For the text-containing cell, return its midpoint in [x, y] coordinate format. 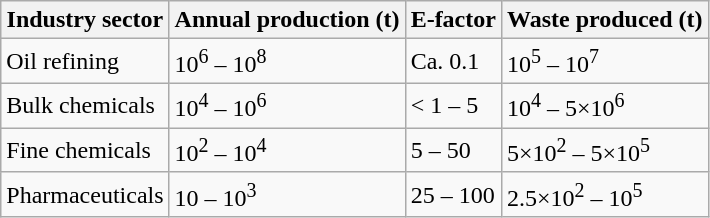
E-factor [453, 20]
Bulk chemicals [85, 106]
10 – 103 [287, 194]
5 – 50 [453, 150]
< 1 – 5 [453, 106]
5×102 – 5×105 [604, 150]
104 – 106 [287, 106]
102 – 104 [287, 150]
25 – 100 [453, 194]
Annual production (t) [287, 20]
105 – 107 [604, 62]
Fine chemicals [85, 150]
106 – 108 [287, 62]
Pharmaceuticals [85, 194]
Industry sector [85, 20]
Waste produced (t) [604, 20]
2.5×102 – 105 [604, 194]
104 – 5×106 [604, 106]
Ca. 0.1 [453, 62]
Oil refining [85, 62]
